Return (x, y) of the center of cell containing provided text 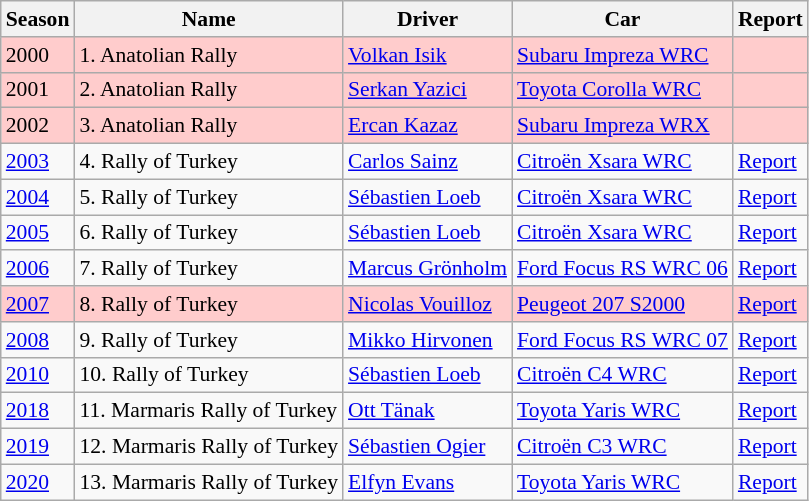
Ott Tänak (428, 411)
2020 (38, 482)
2001 (38, 90)
2000 (38, 55)
2007 (38, 304)
Season (38, 19)
8. Rally of Turkey (208, 304)
Sébastien Ogier (428, 447)
Toyota Corolla WRC (622, 90)
2005 (38, 233)
4. Rally of Turkey (208, 162)
Peugeot 207 S2000 (622, 304)
Citroën C4 WRC (622, 375)
9. Rally of Turkey (208, 340)
12. Marmaris Rally of Turkey (208, 447)
Nicolas Vouilloz (428, 304)
7. Rally of Turkey (208, 269)
Name (208, 19)
2018 (38, 411)
Elfyn Evans (428, 482)
Ford Focus RS WRC 07 (622, 340)
2010 (38, 375)
Driver (428, 19)
10. Rally of Turkey (208, 375)
2006 (38, 269)
2003 (38, 162)
2019 (38, 447)
Citroën C3 WRC (622, 447)
Mikko Hirvonen (428, 340)
Ercan Kazaz (428, 126)
Subaru Impreza WRC (622, 55)
1. Anatolian Rally (208, 55)
2004 (38, 197)
2. Anatolian Rally (208, 90)
5. Rally of Turkey (208, 197)
Marcus Grönholm (428, 269)
3. Anatolian Rally (208, 126)
Ford Focus RS WRC 06 (622, 269)
13. Marmaris Rally of Turkey (208, 482)
Car (622, 19)
Subaru Impreza WRX (622, 126)
Serkan Yazici (428, 90)
11. Marmaris Rally of Turkey (208, 411)
Volkan Isik (428, 55)
Carlos Sainz (428, 162)
2008 (38, 340)
2002 (38, 126)
6. Rally of Turkey (208, 233)
